Return (X, Y) of the center of cell containing provided text 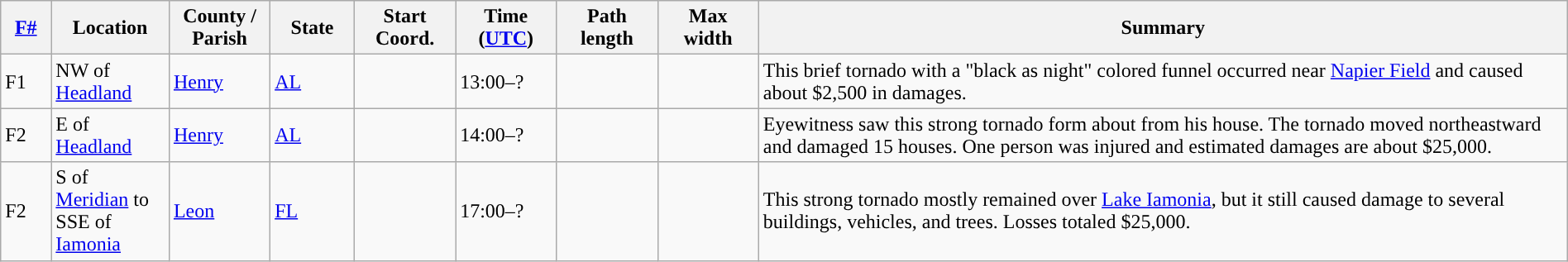
NW of Headland (111, 81)
F1 (26, 81)
Leon (219, 212)
Summary (1163, 28)
Path length (607, 28)
14:00–? (506, 136)
13:00–? (506, 81)
County / Parish (219, 28)
This brief tornado with a "black as night" colored funnel occurred near Napier Field and caused about $2,500 in damages. (1163, 81)
17:00–? (506, 212)
F# (26, 28)
State (313, 28)
FL (313, 212)
E of Headland (111, 136)
Start Coord. (404, 28)
Time (UTC) (506, 28)
Location (111, 28)
This strong tornado mostly remained over Lake Iamonia, but it still caused damage to several buildings, vehicles, and trees. Losses totaled $25,000. (1163, 212)
Max width (708, 28)
S of Meridian to SSE of Iamonia (111, 212)
